Return [X, Y] of the center of cell containing provided text 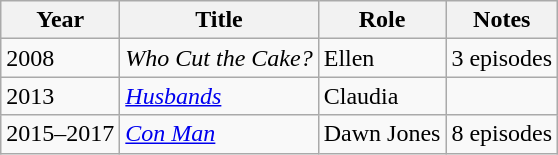
Year [60, 20]
Con Man [219, 134]
Ellen [382, 58]
Title [219, 20]
Who Cut the Cake? [219, 58]
3 episodes [502, 58]
2008 [60, 58]
Notes [502, 20]
Role [382, 20]
2015–2017 [60, 134]
8 episodes [502, 134]
2013 [60, 96]
Dawn Jones [382, 134]
Husbands [219, 96]
Claudia [382, 96]
